For the text-containing cell, return its midpoint in [X, Y] coordinate format. 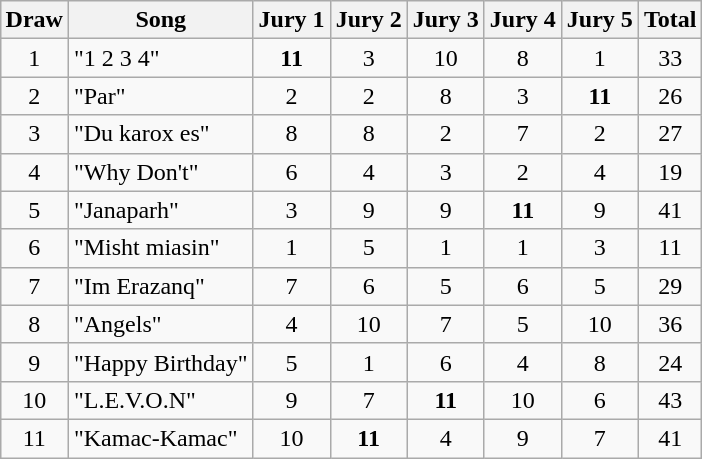
29 [670, 286]
Jury 2 [368, 20]
36 [670, 324]
"Im Erazanq" [160, 286]
27 [670, 134]
"Janaparh" [160, 210]
Total [670, 20]
43 [670, 400]
Draw [34, 20]
19 [670, 172]
Jury 4 [522, 20]
"Misht miasin" [160, 248]
Jury 3 [446, 20]
Song [160, 20]
"Angels" [160, 324]
"Why Don't" [160, 172]
33 [670, 58]
"L.E.V.O.N" [160, 400]
26 [670, 96]
24 [670, 362]
Jury 5 [600, 20]
"Kamac-Kamac" [160, 438]
Jury 1 [292, 20]
"Du karox es" [160, 134]
"Happy Birthday" [160, 362]
"Par" [160, 96]
"1 2 3 4" [160, 58]
